Capture the cell that displays the provided text and extract its [X, Y] central coordinate. 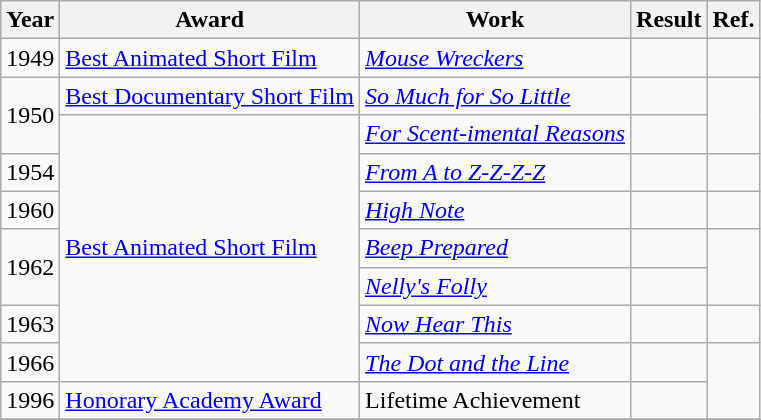
Mouse Wreckers [496, 58]
The Dot and the Line [496, 362]
For Scent-imental Reasons [496, 134]
Year [30, 20]
1949 [30, 58]
So Much for So Little [496, 96]
Best Documentary Short Film [210, 96]
1996 [30, 400]
1966 [30, 362]
Work [496, 20]
Beep Prepared [496, 248]
1960 [30, 210]
Lifetime Achievement [496, 400]
1962 [30, 267]
Nelly's Folly [496, 286]
High Note [496, 210]
Result [669, 20]
Award [210, 20]
From A to Z-Z-Z-Z [496, 172]
Honorary Academy Award [210, 400]
Ref. [734, 20]
1950 [30, 115]
1954 [30, 172]
1963 [30, 324]
Now Hear This [496, 324]
